Pinpoint the cell where the given text exists, returning its [x, y] midpoint coordinate. 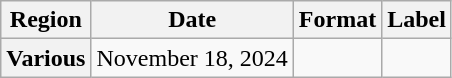
Label [417, 20]
Format [337, 20]
Various [46, 58]
Date [192, 20]
November 18, 2024 [192, 58]
Region [46, 20]
